Capture the cell that displays the provided text and extract its (X, Y) central coordinate. 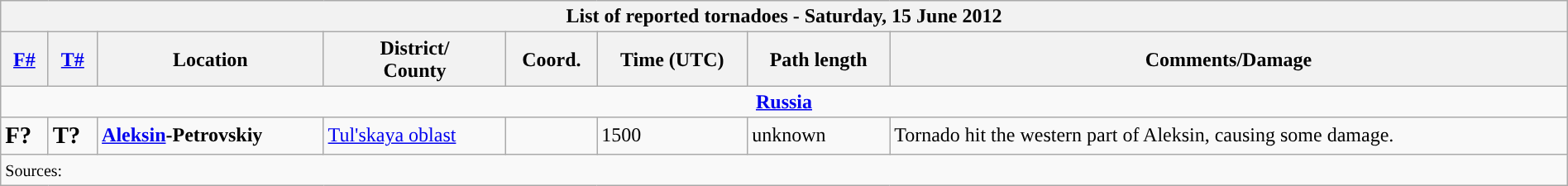
Coord. (552, 60)
F# (25, 60)
District/County (415, 60)
List of reported tornadoes - Saturday, 15 June 2012 (784, 17)
unknown (819, 136)
Comments/Damage (1229, 60)
Tul'skaya oblast (415, 136)
1500 (672, 136)
Time (UTC) (672, 60)
Sources: (784, 169)
Tornado hit the western part of Aleksin, causing some damage. (1229, 136)
Russia (784, 102)
Location (210, 60)
Path length (819, 60)
Aleksin-Petrovskiy (210, 136)
T# (73, 60)
F? (25, 136)
T? (73, 136)
